Search for the cell housing the specified text and yield its [x, y] center coordinate. 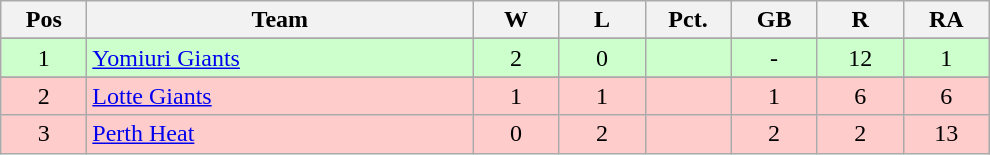
Pct. [688, 20]
GB [774, 20]
Perth Heat [280, 134]
12 [860, 58]
Pos [44, 20]
L [602, 20]
- [774, 58]
R [860, 20]
Yomiuri Giants [280, 58]
W [516, 20]
Lotte Giants [280, 96]
Team [280, 20]
RA [946, 20]
13 [946, 134]
3 [44, 134]
